Output the (x, y) coordinate of the center of the cell containing the given text.  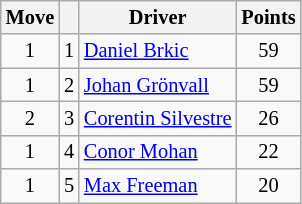
20 (268, 186)
22 (268, 152)
3 (69, 118)
Johan Grönvall (158, 85)
26 (268, 118)
Max Freeman (158, 186)
Points (268, 17)
4 (69, 152)
Corentin Silvestre (158, 118)
Move (30, 17)
Driver (158, 17)
Conor Mohan (158, 152)
Daniel Brkic (158, 51)
5 (69, 186)
